Scan for the cell matching the given text and deliver its (x, y) coordinate at center. 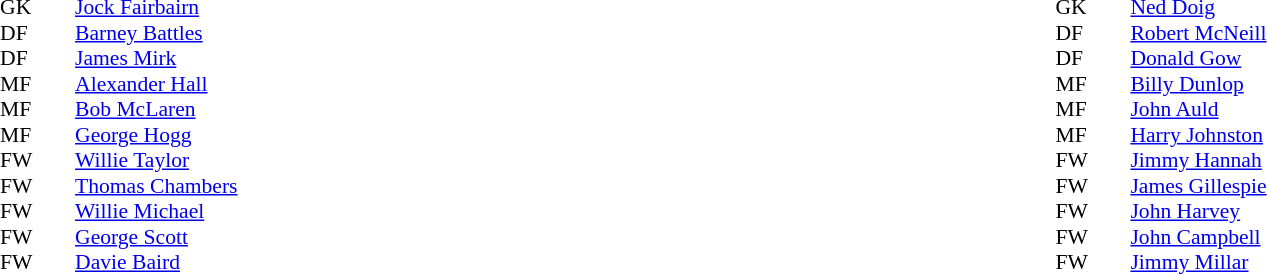
Donald Gow (1198, 59)
Jimmy Hannah (1198, 161)
Alexander Hall (156, 84)
Harry Johnston (1198, 135)
Billy Dunlop (1198, 84)
Thomas Chambers (156, 186)
Barney Battles (156, 33)
James Gillespie (1198, 186)
Bob McLaren (156, 109)
George Hogg (156, 135)
Willie Michael (156, 211)
John Harvey (1198, 211)
George Scott (156, 237)
Willie Taylor (156, 161)
John Campbell (1198, 237)
John Auld (1198, 109)
James Mirk (156, 59)
Robert McNeill (1198, 33)
